Scan for the cell matching the given text and deliver its (X, Y) coordinate at center. 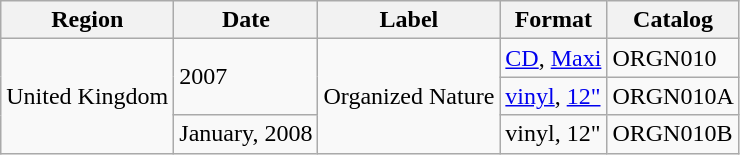
Date (246, 20)
Format (554, 20)
Catalog (673, 20)
Organized Nature (409, 96)
CD, Maxi (554, 58)
ORGN010A (673, 96)
United Kingdom (88, 96)
Region (88, 20)
ORGN010 (673, 58)
Label (409, 20)
2007 (246, 77)
ORGN010B (673, 134)
January, 2008 (246, 134)
